Scan for the cell matching the given text and deliver its (x, y) coordinate at center. 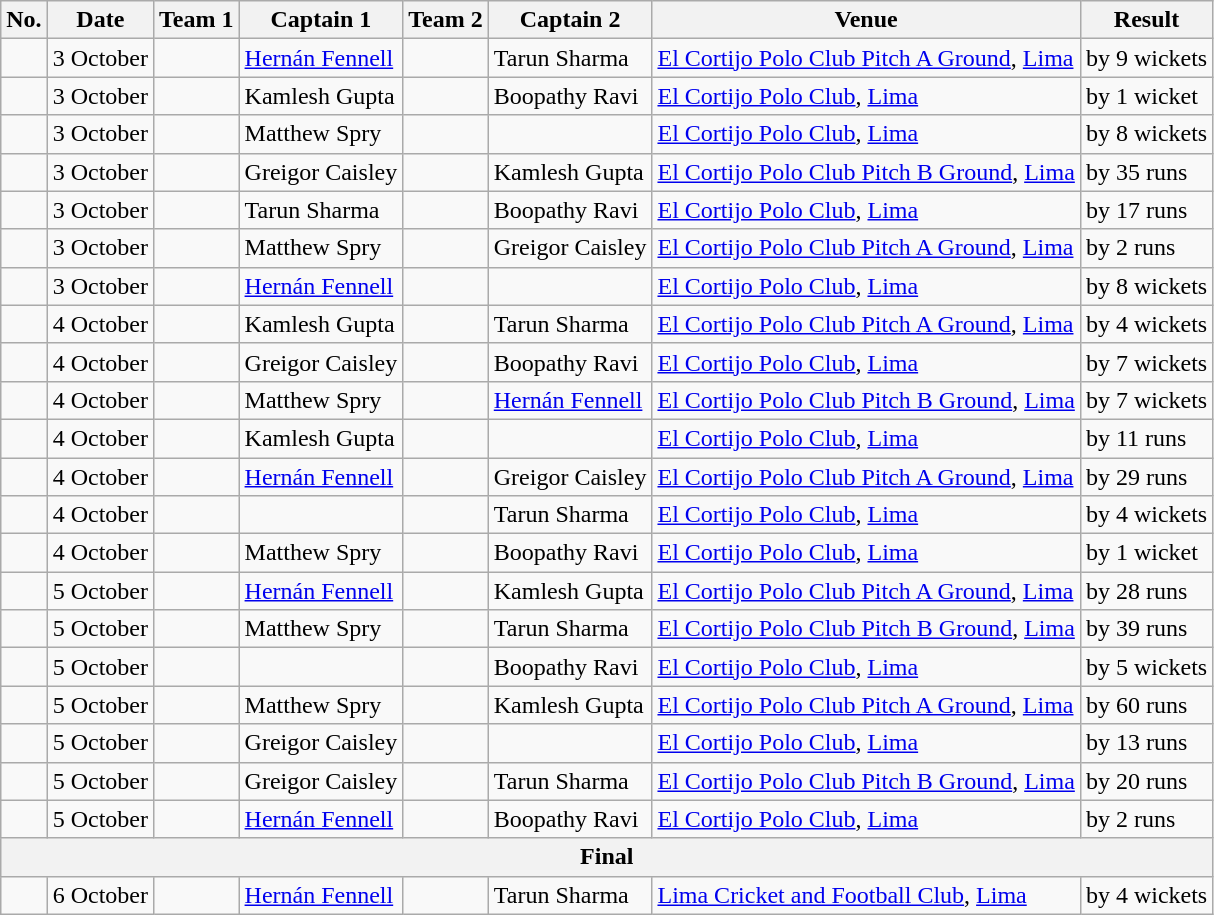
Date (100, 20)
No. (24, 20)
Venue (866, 20)
by 13 runs (1146, 743)
Captain 2 (570, 20)
by 39 runs (1146, 629)
Result (1146, 20)
Lima Cricket and Football Club, Lima (866, 895)
by 35 runs (1146, 172)
Captain 1 (321, 20)
6 October (100, 895)
Team 1 (197, 20)
Team 2 (446, 20)
by 11 runs (1146, 438)
by 9 wickets (1146, 58)
by 5 wickets (1146, 667)
Final (607, 857)
by 28 runs (1146, 591)
by 17 runs (1146, 210)
by 20 runs (1146, 781)
by 29 runs (1146, 477)
by 60 runs (1146, 705)
